Identify which cell holds the provided text, then report its (X, Y) central coordinate. 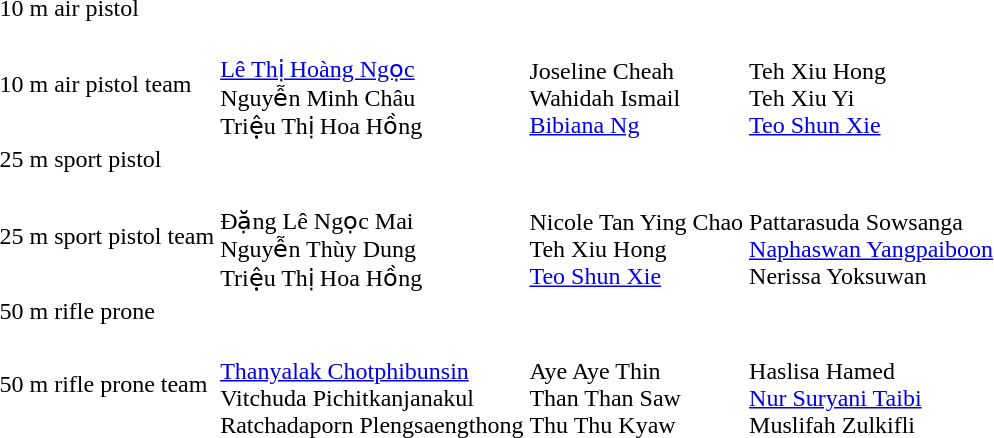
Nicole Tan Ying ChaoTeh Xiu HongTeo Shun Xie (636, 236)
Đặng Lê Ngọc MaiNguyễn Thùy DungTriệu Thị Hoa Hồng (372, 236)
Lê Thị Hoàng NgọcNguyễn Minh ChâuTriệu Thị Hoa Hồng (372, 84)
Joseline CheahWahidah IsmailBibiana Ng (636, 84)
